Locate the cell with the specified text and output its [X, Y] center coordinate. 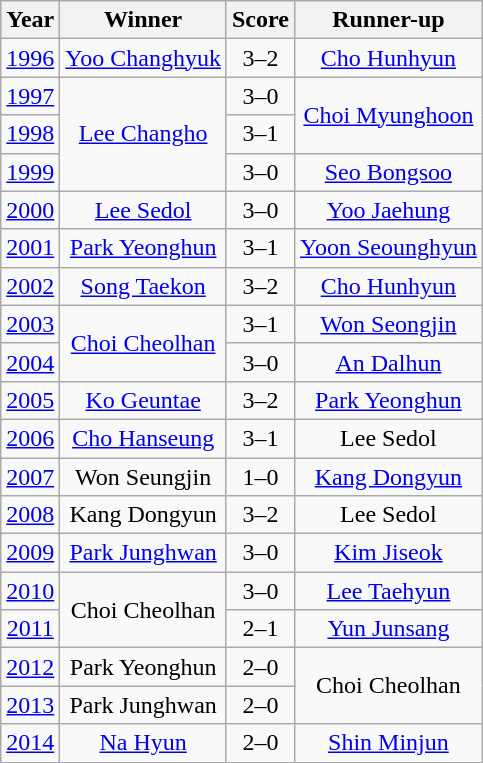
Runner-up [388, 20]
2007 [30, 477]
Song Taekon [144, 286]
Kim Jiseok [388, 553]
Lee Changho [144, 134]
2–1 [260, 629]
Winner [144, 20]
Yun Junsang [388, 629]
2014 [30, 743]
Choi Myunghoon [388, 115]
1997 [30, 96]
2003 [30, 324]
2009 [30, 553]
2005 [30, 400]
Yoon Seounghyun [388, 248]
Yoo Jaehung [388, 210]
1998 [30, 134]
Cho Hanseung [144, 438]
An Dalhun [388, 362]
2001 [30, 248]
Seo Bongsoo [388, 172]
2010 [30, 591]
Won Seungjin [144, 477]
2000 [30, 210]
1–0 [260, 477]
Na Hyun [144, 743]
Year [30, 20]
2013 [30, 705]
Won Seongjin [388, 324]
1996 [30, 58]
2012 [30, 667]
Shin Minjun [388, 743]
1999 [30, 172]
Yoo Changhyuk [144, 58]
Ko Geuntae [144, 400]
Score [260, 20]
2002 [30, 286]
2004 [30, 362]
Lee Taehyun [388, 591]
2011 [30, 629]
2006 [30, 438]
2008 [30, 515]
